From the cell containing the given text, extract its center point as (X, Y) coordinate. 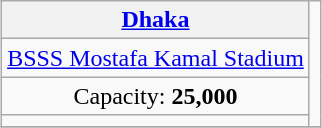
Capacity: 25,000 (156, 96)
BSSS Mostafa Kamal Stadium (156, 58)
Dhaka (156, 20)
